Identify which cell holds the provided text, then report its [X, Y] central coordinate. 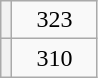
323 [55, 20]
310 [55, 58]
